Identify which cell holds the provided text, then report its [X, Y] central coordinate. 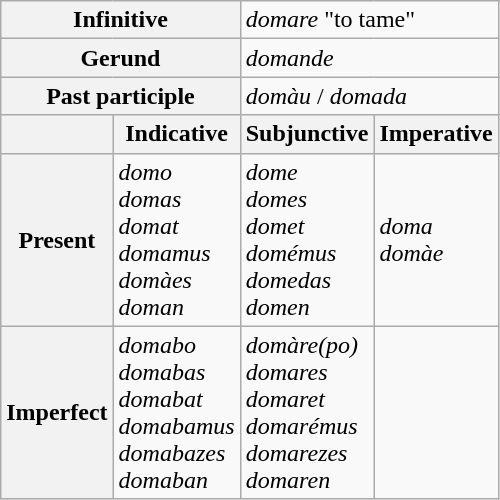
Subjunctive [307, 134]
Imperative [436, 134]
domàre(po)domaresdomaretdomarémusdomarezesdomaren [307, 412]
Present [57, 240]
Gerund [120, 58]
domande [369, 58]
domodomasdomatdomamusdomàesdoman [176, 240]
Past participle [120, 96]
domabodomabasdomabatdomabamusdomabazesdomaban [176, 412]
domedomesdometdomémusdomedasdomen [307, 240]
Imperfect [57, 412]
domàu / domada [369, 96]
domadomàe [436, 240]
domare "to tame" [369, 20]
Indicative [176, 134]
Infinitive [120, 20]
